Extract the (x, y) coordinate from the center of the cell holding the provided text.  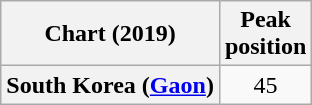
Chart (2019) (110, 34)
South Korea (Gaon) (110, 85)
45 (265, 85)
Peakposition (265, 34)
